Scan for the cell matching the given text and deliver its (x, y) coordinate at center. 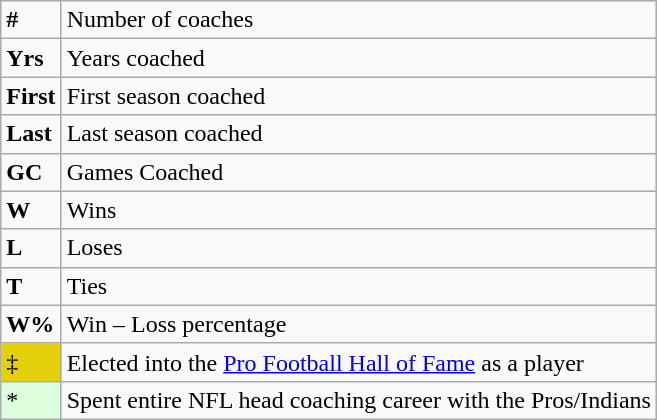
Wins (358, 210)
First season coached (358, 96)
W (31, 210)
GC (31, 172)
Games Coached (358, 172)
Elected into the Pro Football Hall of Fame as a player (358, 362)
Win – Loss percentage (358, 324)
‡ (31, 362)
Ties (358, 286)
Yrs (31, 58)
Number of coaches (358, 20)
Loses (358, 248)
Spent entire NFL head coaching career with the Pros/Indians (358, 400)
L (31, 248)
T (31, 286)
First (31, 96)
# (31, 20)
Last season coached (358, 134)
W% (31, 324)
Last (31, 134)
* (31, 400)
Years coached (358, 58)
